Scan for the cell matching the given text and deliver its [x, y] coordinate at center. 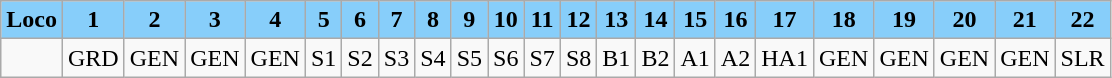
HA1 [785, 58]
10 [506, 20]
22 [1082, 20]
2 [154, 20]
S6 [506, 58]
B2 [656, 58]
12 [578, 20]
19 [904, 20]
13 [616, 20]
11 [542, 20]
17 [785, 20]
B1 [616, 58]
6 [360, 20]
16 [735, 20]
S5 [469, 58]
S4 [433, 58]
14 [656, 20]
GRD [93, 58]
18 [843, 20]
21 [1025, 20]
20 [964, 20]
4 [275, 20]
S2 [360, 58]
A1 [695, 58]
A2 [735, 58]
S8 [578, 58]
Loco [32, 20]
S7 [542, 58]
15 [695, 20]
8 [433, 20]
S1 [323, 58]
3 [215, 20]
9 [469, 20]
SLR [1082, 58]
7 [396, 20]
1 [93, 20]
5 [323, 20]
S3 [396, 58]
